Determine the (X, Y) coordinate at the center of the cell enclosing the given text.  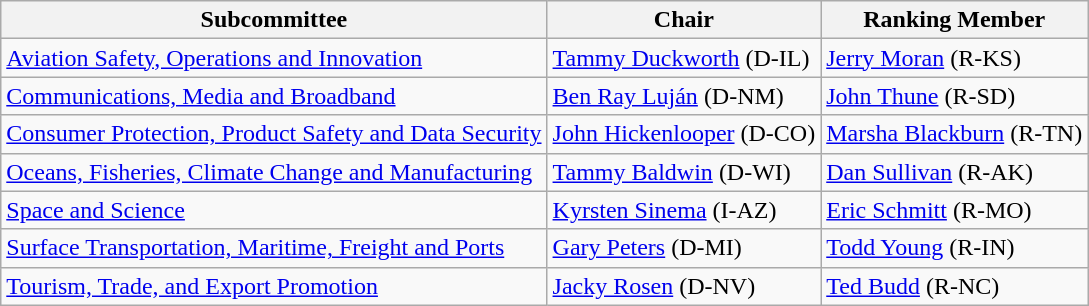
Tammy Baldwin (D-WI) (684, 172)
Chair (684, 20)
Kyrsten Sinema (I-AZ) (684, 210)
Eric Schmitt (R-MO) (954, 210)
Surface Transportation, Maritime, Freight and Ports (274, 248)
Tourism, Trade, and Export Promotion (274, 286)
Marsha Blackburn (R-TN) (954, 134)
John Hickenlooper (D-CO) (684, 134)
Jacky Rosen (D-NV) (684, 286)
Tammy Duckworth (D-IL) (684, 58)
Todd Young (R-IN) (954, 248)
Communications, Media and Broadband (274, 96)
John Thune (R-SD) (954, 96)
Oceans, Fisheries, Climate Change and Manufacturing (274, 172)
Dan Sullivan (R-AK) (954, 172)
Ben Ray Luján (D-NM) (684, 96)
Jerry Moran (R-KS) (954, 58)
Space and Science (274, 210)
Ted Budd (R-NC) (954, 286)
Gary Peters (D-MI) (684, 248)
Ranking Member (954, 20)
Subcommittee (274, 20)
Consumer Protection, Product Safety and Data Security (274, 134)
Aviation Safety, Operations and Innovation (274, 58)
